Find where the given text appears and provide that cell's center as [x, y] coordinate. 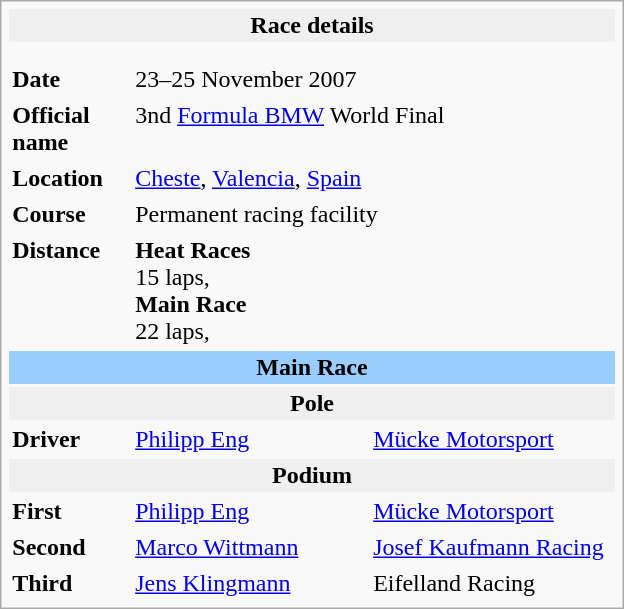
Podium [312, 476]
Second [69, 548]
Distance [69, 291]
3nd Formula BMW World Final [374, 129]
Permanent racing facility [374, 214]
Official name [69, 129]
Race details [312, 26]
Pole [312, 404]
23–25 November 2007 [250, 80]
Location [69, 178]
Jens Klingmann [250, 584]
Eifelland Racing [492, 584]
Driver [69, 440]
Cheste, Valencia, Spain [374, 178]
Josef Kaufmann Racing [492, 548]
Date [69, 80]
Third [69, 584]
Course [69, 214]
Main Race [312, 368]
First [69, 512]
Marco Wittmann [250, 548]
Heat Races15 laps, Main Race22 laps, [374, 291]
